Locate the cell with the specified text and output its (X, Y) center coordinate. 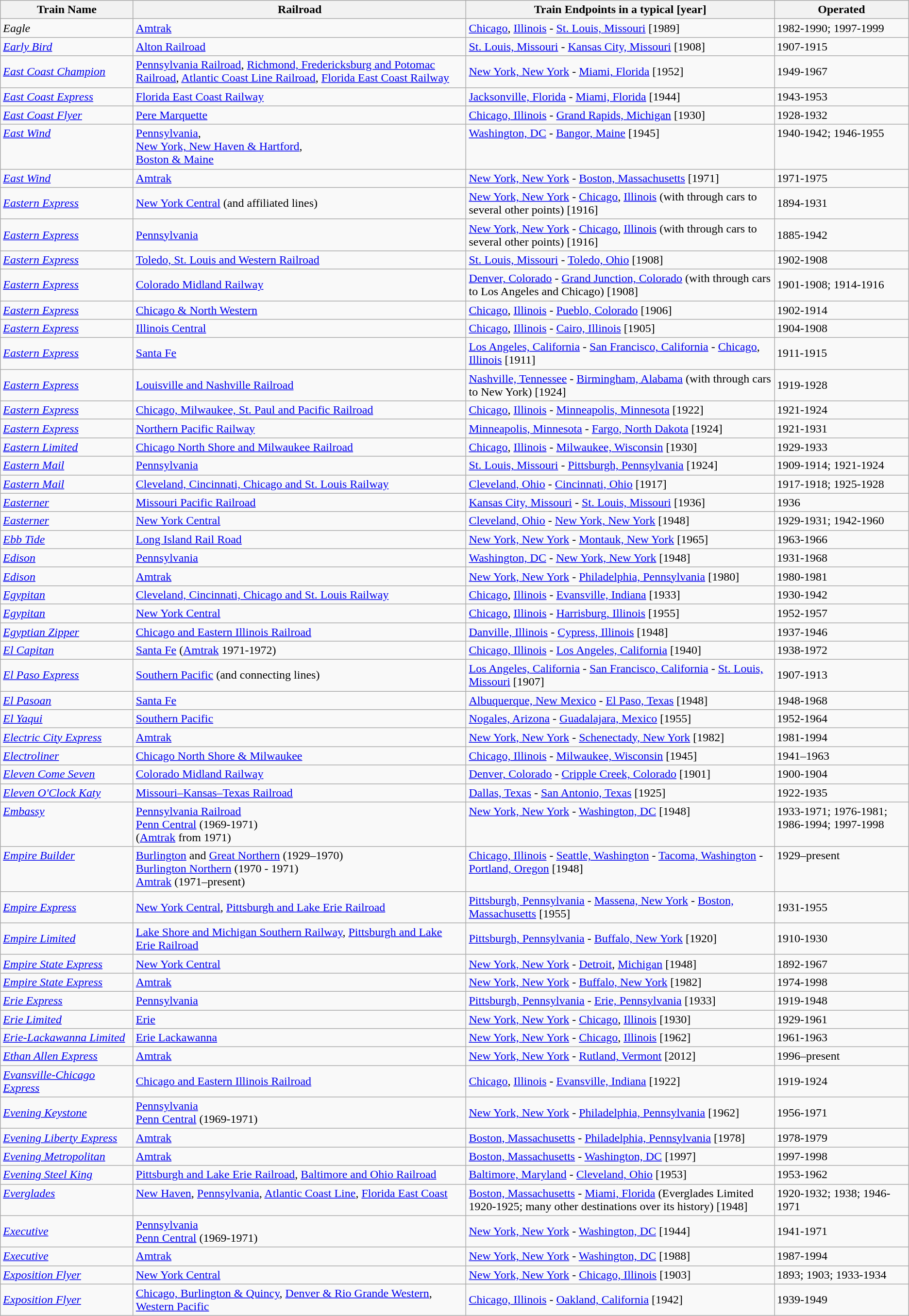
1910-1930 (842, 939)
St. Louis, Missouri - Kansas City, Missouri [1908] (621, 47)
Baltimore, Maryland - Cleveland, Ohio [1953] (621, 1175)
Louisville and Nashville Railroad (300, 385)
Pittsburgh, Pennsylvania - Buffalo, New York [1920] (621, 939)
1971-1975 (842, 178)
1919-1928 (842, 385)
Pittsburgh, Pennsylvania - Erie, Pennsylvania [1933] (621, 1000)
El Yaqui (67, 719)
Toledo, St. Louis and Western Railroad (300, 260)
Chicago, Illinois - Evansville, Indiana [1933] (621, 595)
1981-1994 (842, 737)
1931-1955 (842, 907)
1953-1962 (842, 1175)
Burlington and Great Northern (1929–1970)Burlington Northern (1970 - 1971)Amtrak (1971–present) (300, 869)
1929-1933 (842, 447)
Egyptian Zipper (67, 632)
New Haven, Pennsylvania, Atlantic Coast Line, Florida East Coast (300, 1200)
New York, New York - Detroit, Michigan [1948] (621, 964)
1982-1990; 1997-1999 (842, 28)
Pennsylvania,New York, New Haven & Hartford,Boston & Maine (300, 147)
Missouri–Kansas–Texas Railroad (300, 793)
1941–1963 (842, 756)
Evansville-Chicago Express (67, 1082)
New York, New York - Schenectady, New York [1982] (621, 737)
New York, New York - Washington, DC [1944] (621, 1231)
Erie Limited (67, 1019)
Operated (842, 10)
Pere Marquette (300, 115)
1904-1908 (842, 329)
Chicago & North Western (300, 310)
Southern Pacific (and connecting lines) (300, 676)
Long Island Rail Road (300, 539)
Chicago, Illinois - Milwaukee, Wisconsin [1945] (621, 756)
1952-1957 (842, 613)
Eleven O'Clock Katy (67, 793)
Ebb Tide (67, 539)
New York, New York - Philadelphia, Pennsylvania [1980] (621, 576)
1902-1908 (842, 260)
1919-1948 (842, 1000)
Chicago, Illinois - St. Louis, Missouri [1989] (621, 28)
1907-1913 (842, 676)
Erie Lackawanna (300, 1038)
New York Central, Pittsburgh and Lake Erie Railroad (300, 907)
Evening Steel King (67, 1175)
Washington, DC - New York, New York [1948] (621, 558)
1917-1918; 1925-1928 (842, 484)
Chicago, Illinois - Oakland, California [1942] (621, 1300)
Electroliner (67, 756)
1911-1915 (842, 353)
Boston, Massachusetts - Washington, DC [1997] (621, 1156)
1938-1972 (842, 650)
1936 (842, 502)
1893; 1903; 1933-1934 (842, 1275)
Nashville, Tennessee - Birmingham, Alabama (with through cars to New York) [1924] (621, 385)
1885-1942 (842, 235)
New York, New York - Washington, DC [1948] (621, 824)
1919-1924 (842, 1082)
Empire Express (67, 907)
Chicago, Illinois - Pueblo, Colorado [1906] (621, 310)
New York, New York - Buffalo, New York [1982] (621, 982)
1980-1981 (842, 576)
Chicago North Shore and Milwaukee Railroad (300, 447)
1909-1914; 1921-1924 (842, 466)
El Paso Express (67, 676)
Eleven Come Seven (67, 774)
1929-1961 (842, 1019)
New York Central (and affiliated lines) (300, 203)
Los Angeles, California - San Francisco, California - Chicago, Illinois [1911] (621, 353)
Cleveland, Ohio - Cincinnati, Ohio [1917] (621, 484)
Chicago, Burlington & Quincy, Denver & Rio Grande Western, Western Pacific (300, 1300)
Erie-Lackawanna Limited (67, 1038)
Nogales, Arizona - Guadalajara, Mexico [1955] (621, 719)
New York, New York - Boston, Massachusetts [1971] (621, 178)
1978-1979 (842, 1138)
Southern Pacific (300, 719)
1892-1967 (842, 964)
1907-1915 (842, 47)
Illinois Central (300, 329)
Everglades (67, 1200)
New York, New York - Montauk, New York [1965] (621, 539)
Train Endpoints in a typical [year] (621, 10)
1930-1942 (842, 595)
Missouri Pacific Railroad (300, 502)
1987-1994 (842, 1256)
1997-1998 (842, 1156)
Minneapolis, Minnesota - Fargo, North Dakota [1924] (621, 429)
Electric City Express (67, 737)
Denver, Colorado - Grand Junction, Colorado (with through cars to Los Angeles and Chicago) [1908] (621, 284)
1929–present (842, 869)
1894-1931 (842, 203)
New York, New York - Miami, Florida [1952] (621, 72)
Cleveland, Ohio - New York, New York [1948] (621, 521)
1996–present (842, 1056)
El Pasoan (67, 700)
Chicago, Illinois - Harrisburg, Illinois [1955] (621, 613)
New York, New York - Chicago, Illinois [1903] (621, 1275)
Los Angeles, California - San Francisco, California - St. Louis, Missouri [1907] (621, 676)
Train Name (67, 10)
1943-1953 (842, 97)
Pennsylvania Railroad, Richmond, Fredericksburg and Potomac Railroad, Atlantic Coast Line Railroad, Florida East Coast Railway (300, 72)
East Coast Flyer (67, 115)
Santa Fe (Amtrak 1971-1972) (300, 650)
1920-1932; 1938; 1946-1971 (842, 1200)
Danville, Illinois - Cypress, Illinois [1948] (621, 632)
1921-1924 (842, 410)
Evening Keystone (67, 1113)
Ethan Allen Express (67, 1056)
1933-1971; 1976-1981; 1986-1994; 1997-1998 (842, 824)
1900-1904 (842, 774)
St. Louis, Missouri - Toledo, Ohio [1908] (621, 260)
Denver, Colorado - Cripple Creek, Colorado [1901] (621, 774)
New York, New York - Chicago, Illinois [1930] (621, 1019)
1941-1971 (842, 1231)
Washington, DC - Bangor, Maine [1945] (621, 147)
1961-1963 (842, 1038)
New York, New York - Rutland, Vermont [2012] (621, 1056)
1928-1932 (842, 115)
Chicago, Illinois - Seattle, Washington - Tacoma, Washington - Portland, Oregon [1948] (621, 869)
Albuquerque, New Mexico - El Paso, Texas [1948] (621, 700)
1952-1964 (842, 719)
1931-1968 (842, 558)
Lake Shore and Michigan Southern Railway, Pittsburgh and Lake Erie Railroad (300, 939)
El Capitan (67, 650)
Pittsburgh, Pennsylvania - Massena, New York - Boston, Massachusetts [1955] (621, 907)
Railroad (300, 10)
Pittsburgh and Lake Erie Railroad, Baltimore and Ohio Railroad (300, 1175)
Empire Builder (67, 869)
1940-1942; 1946-1955 (842, 147)
Pennsylvania RailroadPenn Central (1969-1971)(Amtrak from 1971) (300, 824)
Chicago, Illinois - Milwaukee, Wisconsin [1930] (621, 447)
Erie (300, 1019)
1937-1946 (842, 632)
Chicago, Illinois - Los Angeles, California [1940] (621, 650)
Chicago, Illinois - Grand Rapids, Michigan [1930] (621, 115)
New York, New York - Chicago, Illinois [1962] (621, 1038)
Northern Pacific Railway (300, 429)
Kansas City, Missouri - St. Louis, Missouri [1936] (621, 502)
Jacksonville, Florida - Miami, Florida [1944] (621, 97)
1901-1908; 1914-1916 (842, 284)
Eagle (67, 28)
East Coast Champion (67, 72)
Boston, Massachusetts - Philadelphia, Pennsylvania [1978] (621, 1138)
1963-1966 (842, 539)
Chicago North Shore & Milwaukee (300, 756)
St. Louis, Missouri - Pittsburgh, Pennsylvania [1924] (621, 466)
1956-1971 (842, 1113)
Evening Liberty Express (67, 1138)
Early Bird (67, 47)
1949-1967 (842, 72)
New York, New York - Washington, DC [1988] (621, 1256)
Erie Express (67, 1000)
1902-1914 (842, 310)
1922-1935 (842, 793)
Boston, Massachusetts - Miami, Florida (Everglades Limited 1920-1925; many other destinations over its history) [1948] (621, 1200)
Dallas, Texas - San Antonio, Texas [1925] (621, 793)
Florida East Coast Railway (300, 97)
1929-1931; 1942-1960 (842, 521)
Empire Limited (67, 939)
1948-1968 (842, 700)
Chicago, Milwaukee, St. Paul and Pacific Railroad (300, 410)
Evening Metropolitan (67, 1156)
1974-1998 (842, 982)
Chicago, Illinois - Evansville, Indiana [1922] (621, 1082)
New York, New York - Philadelphia, Pennsylvania [1962] (621, 1113)
Alton Railroad (300, 47)
East Coast Express (67, 97)
Chicago, Illinois - Minneapolis, Minnesota [1922] (621, 410)
1921-1931 (842, 429)
Embassy (67, 824)
Chicago, Illinois - Cairo, Illinois [1905] (621, 329)
1939-1949 (842, 1300)
Eastern Limited (67, 447)
